Return (x, y) of the center of cell containing provided text 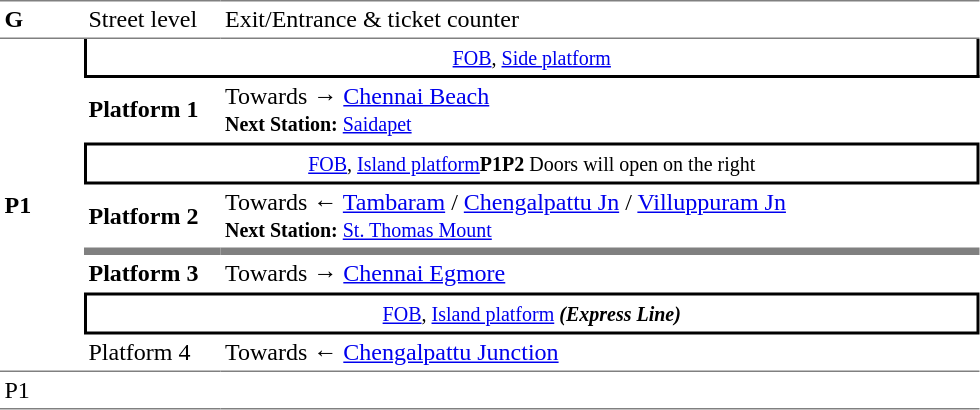
FOB, Side platform (532, 58)
Platform 1 (152, 110)
Platform 2 (152, 219)
Platform 4 (152, 353)
Platform 3 (152, 274)
Street level (152, 20)
Towards ← Tambaram / Chengalpattu Jn / Villuppuram JnNext Station: St. Thomas Mount (600, 219)
Towards → Chennai BeachNext Station: Saidapet (600, 110)
G (42, 20)
Towards → Chennai Egmore (600, 274)
FOB, Island platform (Express Line) (532, 313)
Towards ← Chengalpattu Junction (600, 353)
FOB, Island platformP1P2 Doors will open on the right (532, 163)
Exit/Entrance & ticket counter (600, 20)
